Provide the [X, Y] coordinate of the cell's center where the given text is located.  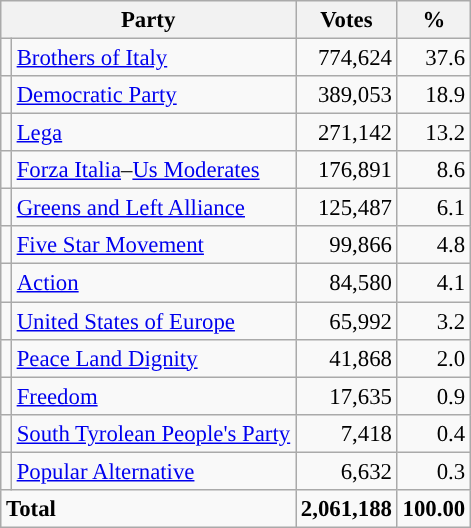
18.9 [434, 95]
Freedom [153, 396]
Brothers of Italy [153, 58]
17,635 [347, 396]
774,624 [347, 58]
Lega [153, 133]
99,866 [347, 245]
Popular Alternative [153, 471]
176,891 [347, 170]
South Tyrolean People's Party [153, 433]
4.1 [434, 283]
6,632 [347, 471]
4.8 [434, 245]
7,418 [347, 433]
8.6 [434, 170]
6.1 [434, 208]
2.0 [434, 358]
100.00 [434, 509]
United States of Europe [153, 321]
Action [153, 283]
3.2 [434, 321]
Votes [347, 20]
0.4 [434, 433]
2,061,188 [347, 509]
Democratic Party [153, 95]
389,053 [347, 95]
13.2 [434, 133]
Forza Italia–Us Moderates [153, 170]
0.3 [434, 471]
Five Star Movement [153, 245]
Greens and Left Alliance [153, 208]
Peace Land Dignity [153, 358]
37.6 [434, 58]
Party [148, 20]
Total [148, 509]
271,142 [347, 133]
65,992 [347, 321]
0.9 [434, 396]
125,487 [347, 208]
84,580 [347, 283]
41,868 [347, 358]
% [434, 20]
